From the cell containing the given text, extract its center point as (X, Y) coordinate. 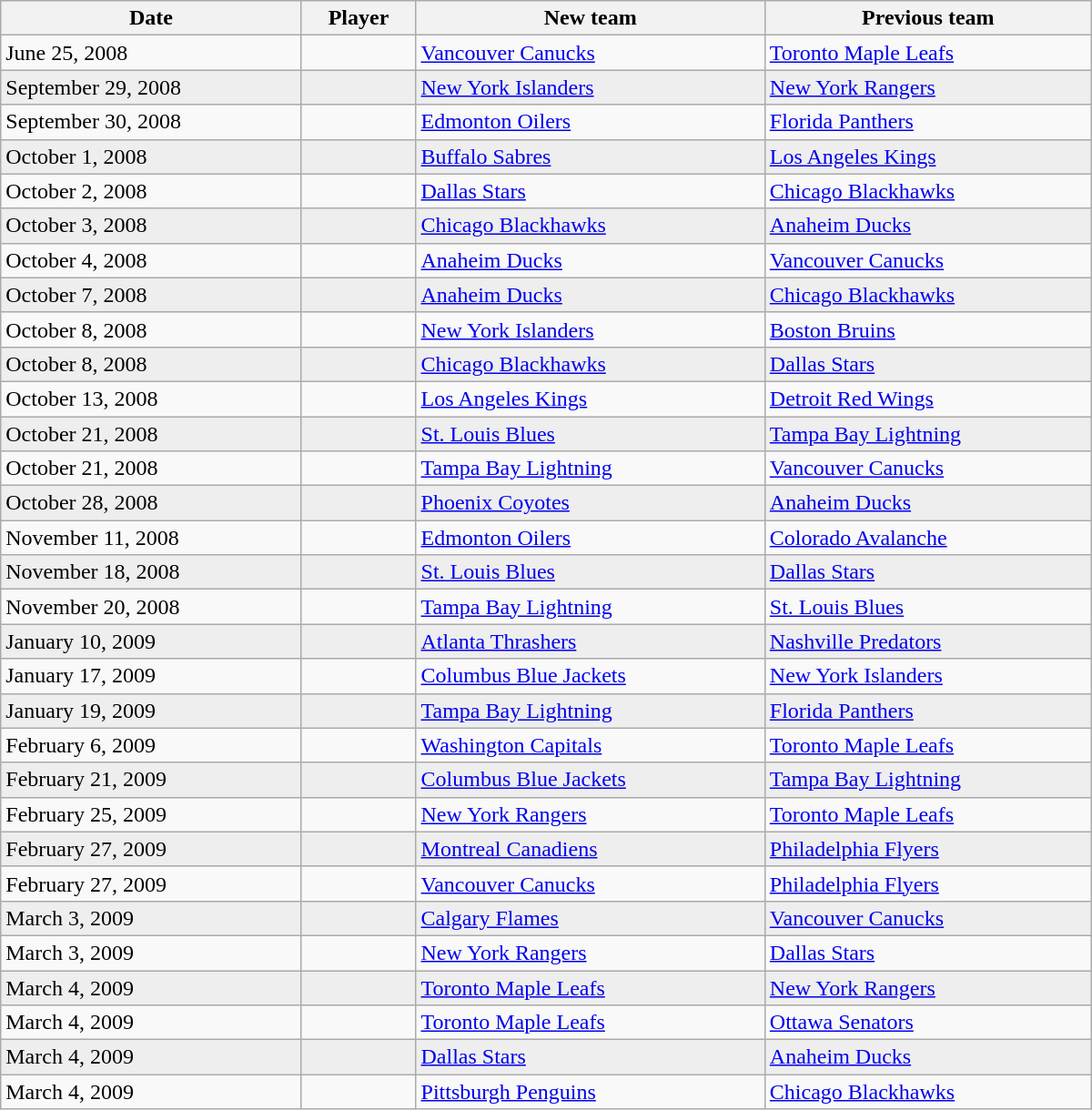
September 29, 2008 (151, 87)
January 17, 2009 (151, 676)
November 11, 2008 (151, 538)
November 18, 2008 (151, 572)
Nashville Predators (928, 641)
Ottawa Senators (928, 1023)
October 3, 2008 (151, 226)
Calgary Flames (590, 918)
September 30, 2008 (151, 122)
Washington Capitals (590, 745)
October 28, 2008 (151, 503)
Atlanta Thrashers (590, 641)
October 4, 2008 (151, 260)
October 2, 2008 (151, 191)
October 1, 2008 (151, 156)
Pittsburgh Penguins (590, 1092)
June 25, 2008 (151, 53)
Detroit Red Wings (928, 399)
January 10, 2009 (151, 641)
Player (359, 18)
Buffalo Sabres (590, 156)
Boston Bruins (928, 329)
Phoenix Coyotes (590, 503)
February 21, 2009 (151, 780)
October 13, 2008 (151, 399)
February 25, 2009 (151, 814)
Colorado Avalanche (928, 538)
October 7, 2008 (151, 295)
Previous team (928, 18)
January 19, 2009 (151, 711)
New team (590, 18)
Date (151, 18)
February 6, 2009 (151, 745)
November 20, 2008 (151, 607)
Montreal Canadiens (590, 849)
